Capture the cell that displays the provided text and extract its (X, Y) central coordinate. 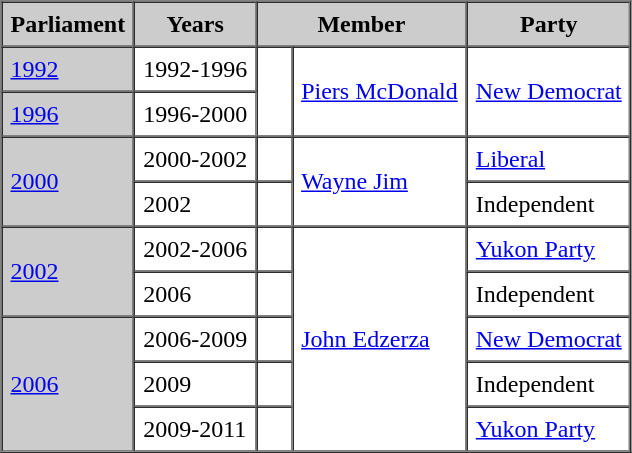
2006-2009 (195, 338)
Liberal (549, 158)
Piers McDonald (380, 91)
1996 (68, 114)
2002-2006 (195, 248)
2009-2011 (195, 428)
Party (549, 24)
Wayne Jim (380, 181)
Parliament (68, 24)
2000 (68, 181)
2000-2002 (195, 158)
Member (362, 24)
John Edzerza (380, 338)
1992-1996 (195, 68)
2009 (195, 384)
1996-2000 (195, 114)
1992 (68, 68)
Years (195, 24)
